Output the (X, Y) coordinate of the center of the cell containing the given text.  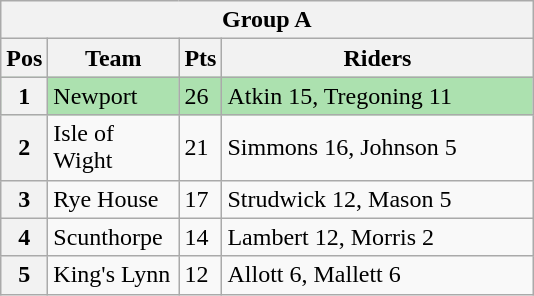
3 (24, 199)
Team (114, 58)
21 (200, 148)
Group A (267, 20)
King's Lynn (114, 275)
Lambert 12, Morris 2 (378, 237)
Simmons 16, Johnson 5 (378, 148)
Scunthorpe (114, 237)
Strudwick 12, Mason 5 (378, 199)
17 (200, 199)
4 (24, 237)
Allott 6, Mallett 6 (378, 275)
Rye House (114, 199)
1 (24, 96)
26 (200, 96)
5 (24, 275)
12 (200, 275)
Newport (114, 96)
Isle of Wight (114, 148)
2 (24, 148)
Pos (24, 58)
Pts (200, 58)
Riders (378, 58)
14 (200, 237)
Atkin 15, Tregoning 11 (378, 96)
